For the text-containing cell, return its midpoint in (x, y) coordinate format. 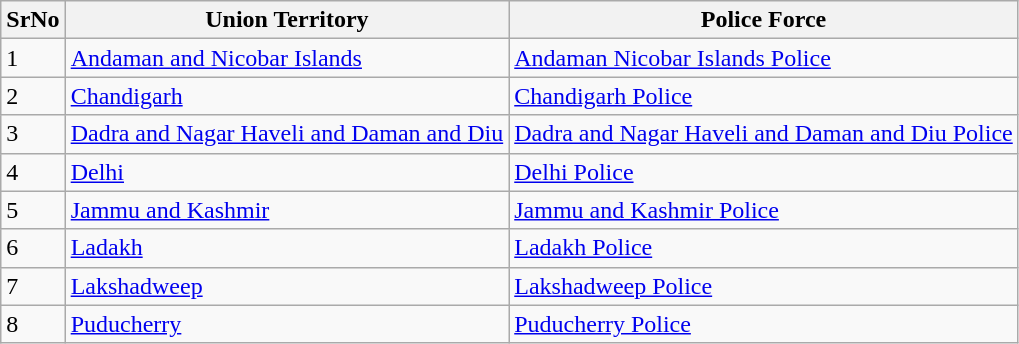
4 (33, 172)
Delhi (287, 172)
Dadra and Nagar Haveli and Daman and Diu (287, 134)
SrNo (33, 20)
Police Force (764, 20)
Lakshadweep Police (764, 286)
6 (33, 248)
Andaman Nicobar Islands Police (764, 58)
Delhi Police (764, 172)
Chandigarh Police (764, 96)
Dadra and Nagar Haveli and Daman and Diu Police (764, 134)
Ladakh Police (764, 248)
Chandigarh (287, 96)
Jammu and Kashmir (287, 210)
Andaman and Nicobar Islands (287, 58)
Jammu and Kashmir Police (764, 210)
2 (33, 96)
Union Territory (287, 20)
Puducherry (287, 324)
Lakshadweep (287, 286)
3 (33, 134)
Ladakh (287, 248)
5 (33, 210)
1 (33, 58)
7 (33, 286)
8 (33, 324)
Puducherry Police (764, 324)
